Detect which cell encompasses the target text, then output its [x, y] center coordinate. 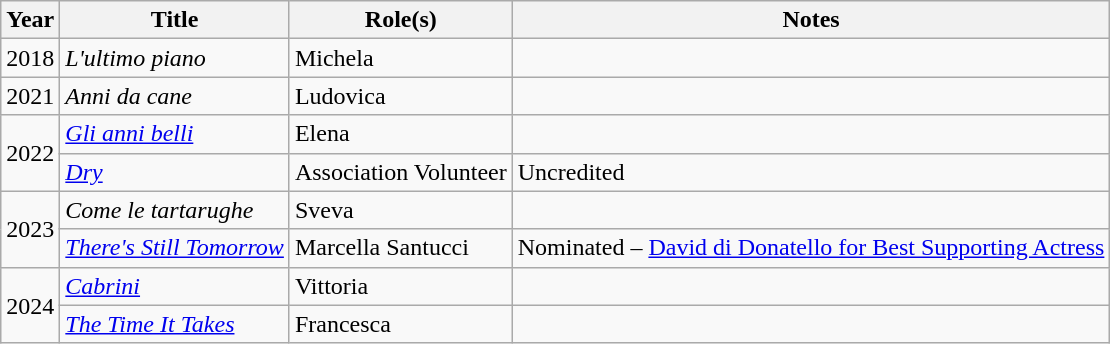
Sveva [400, 210]
Year [30, 20]
2018 [30, 58]
Ludovica [400, 96]
2022 [30, 153]
Vittoria [400, 286]
Marcella Santucci [400, 248]
Come le tartarughe [175, 210]
Anni da cane [175, 96]
Title [175, 20]
Association Volunteer [400, 172]
2023 [30, 229]
L'ultimo piano [175, 58]
Uncredited [811, 172]
The Time It Takes [175, 324]
Gli anni belli [175, 134]
Nominated – David di Donatello for Best Supporting Actress [811, 248]
Francesca [400, 324]
Michela [400, 58]
Role(s) [400, 20]
Cabrini [175, 286]
2024 [30, 305]
There's Still Tomorrow [175, 248]
Notes [811, 20]
Elena [400, 134]
2021 [30, 96]
Dry [175, 172]
